Detect which cell encompasses the target text, then output its [X, Y] center coordinate. 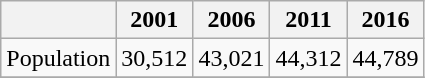
44,789 [386, 58]
2011 [308, 20]
Population [58, 58]
2006 [232, 20]
2016 [386, 20]
44,312 [308, 58]
30,512 [154, 58]
43,021 [232, 58]
2001 [154, 20]
